Search for the cell housing the specified text and yield its [x, y] center coordinate. 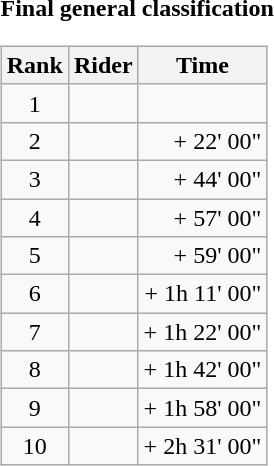
+ 59' 00" [202, 256]
8 [34, 370]
4 [34, 217]
2 [34, 141]
10 [34, 446]
+ 2h 31' 00" [202, 446]
1 [34, 103]
+ 57' 00" [202, 217]
+ 1h 11' 00" [202, 294]
+ 44' 00" [202, 179]
+ 1h 42' 00" [202, 370]
+ 1h 22' 00" [202, 332]
6 [34, 294]
7 [34, 332]
Rider [103, 65]
+ 1h 58' 00" [202, 408]
+ 22' 00" [202, 141]
Rank [34, 65]
5 [34, 256]
3 [34, 179]
Time [202, 65]
9 [34, 408]
